Pinpoint the cell where the given text exists, returning its [X, Y] midpoint coordinate. 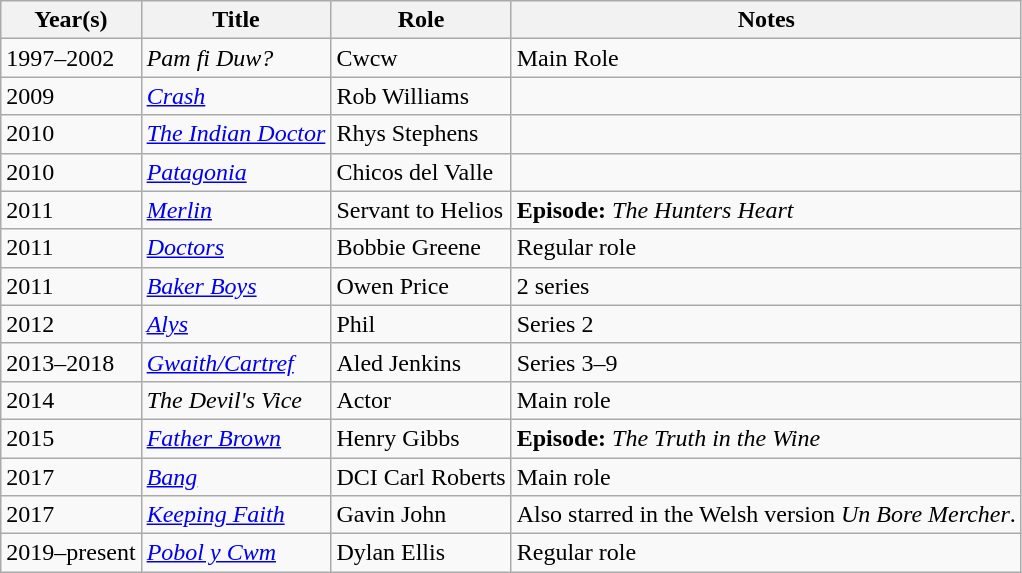
Crash [236, 96]
Baker Boys [236, 286]
Bang [236, 477]
Bobbie Greene [421, 248]
Episode: The Hunters Heart [766, 210]
Series 2 [766, 324]
1997–2002 [71, 58]
Also starred in the Welsh version Un Bore Mercher. [766, 515]
Alys [236, 324]
Phil [421, 324]
Rhys Stephens [421, 134]
Year(s) [71, 20]
Role [421, 20]
Episode: The Truth in the Wine [766, 438]
Cwcw [421, 58]
Title [236, 20]
2015 [71, 438]
Chicos del Valle [421, 172]
2019–present [71, 553]
Patagonia [236, 172]
Owen Price [421, 286]
Henry Gibbs [421, 438]
2009 [71, 96]
Father Brown [236, 438]
Merlin [236, 210]
Series 3–9 [766, 362]
Pobol y Cwm [236, 553]
2 series [766, 286]
2014 [71, 400]
2013–2018 [71, 362]
Servant to Helios [421, 210]
The Devil's Vice [236, 400]
The Indian Doctor [236, 134]
DCI Carl Roberts [421, 477]
Aled Jenkins [421, 362]
Gwaith/Cartref [236, 362]
Notes [766, 20]
Gavin John [421, 515]
Main Role [766, 58]
Pam fi Duw? [236, 58]
Keeping Faith [236, 515]
Dylan Ellis [421, 553]
Rob Williams [421, 96]
Doctors [236, 248]
2012 [71, 324]
Actor [421, 400]
